Return (X, Y) of the center of cell containing provided text 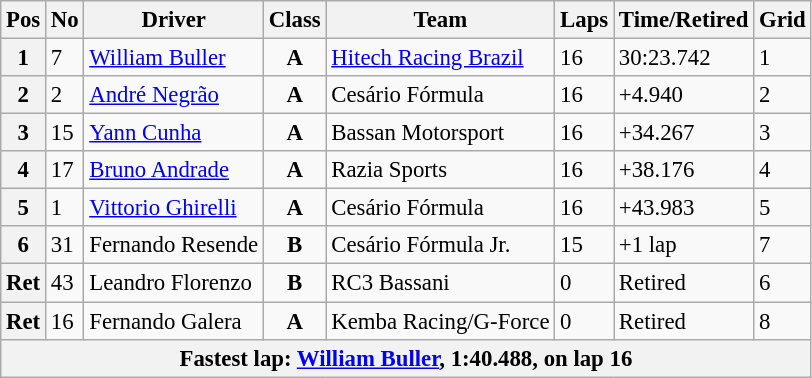
Cesário Fórmula Jr. (440, 245)
30:23.742 (684, 58)
Yann Cunha (174, 133)
+1 lap (684, 245)
Bassan Motorsport (440, 133)
31 (65, 245)
No (65, 20)
+43.983 (684, 208)
William Buller (174, 58)
+34.267 (684, 133)
Fastest lap: William Buller, 1:40.488, on lap 16 (406, 358)
Razia Sports (440, 170)
Driver (174, 20)
+4.940 (684, 95)
8 (782, 321)
Hitech Racing Brazil (440, 58)
RC3 Bassani (440, 283)
Leandro Florenzo (174, 283)
Kemba Racing/G-Force (440, 321)
Grid (782, 20)
43 (65, 283)
Time/Retired (684, 20)
Bruno Andrade (174, 170)
Class (294, 20)
Fernando Galera (174, 321)
Team (440, 20)
Fernando Resende (174, 245)
+38.176 (684, 170)
17 (65, 170)
Pos (24, 20)
Vittorio Ghirelli (174, 208)
Laps (584, 20)
André Negrão (174, 95)
